Extract the [x, y] coordinate from the center of the cell holding the provided text.  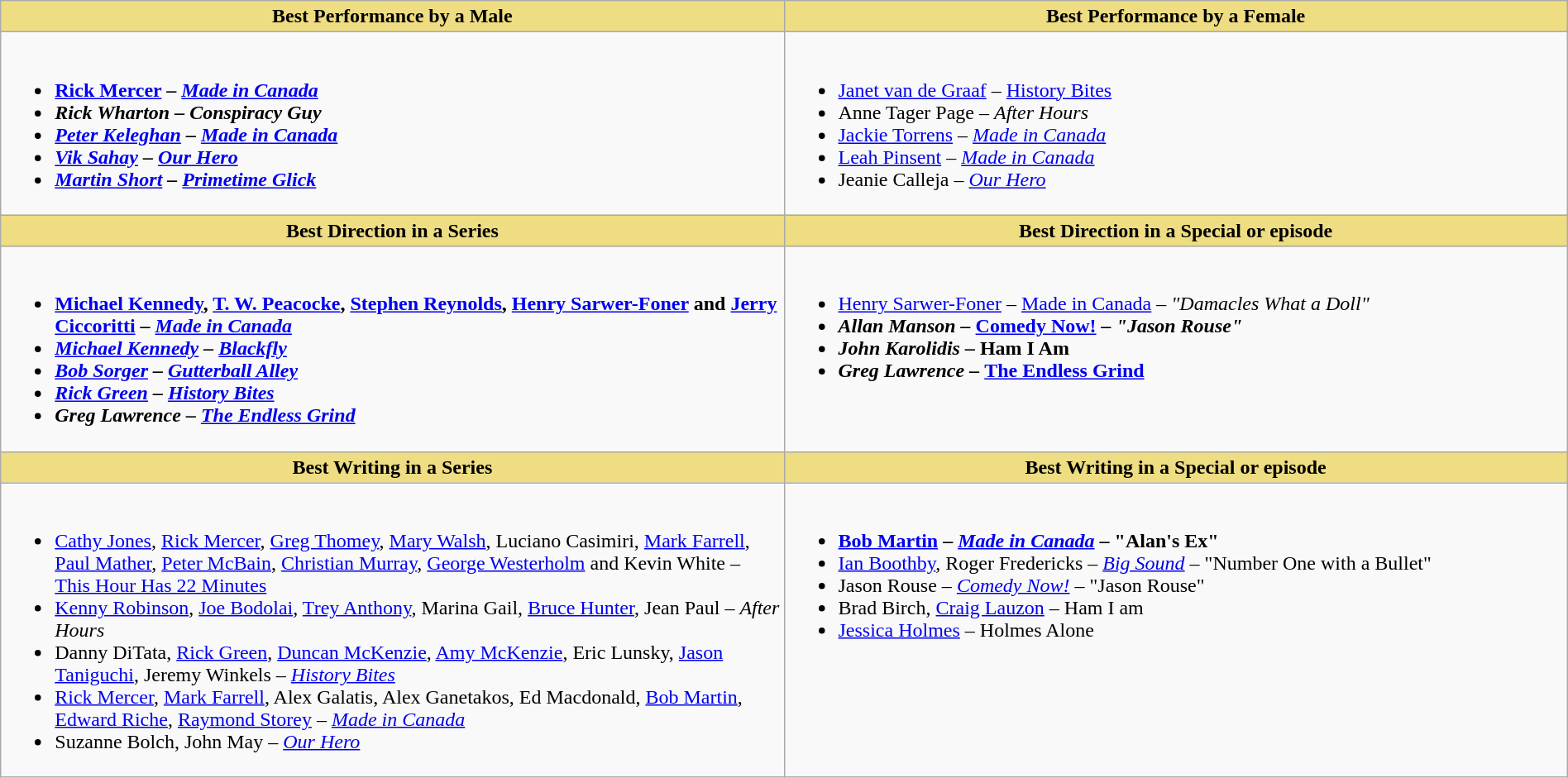
Janet van de Graaf – History BitesAnne Tager Page – After HoursJackie Torrens – Made in CanadaLeah Pinsent – Made in CanadaJeanie Calleja – Our Hero [1176, 124]
Best Performance by a Female [1176, 17]
Best Writing in a Series [392, 467]
Best Writing in a Special or episode [1176, 467]
Best Direction in a Special or episode [1176, 231]
Best Performance by a Male [392, 17]
Best Direction in a Series [392, 231]
Rick Mercer – Made in CanadaRick Wharton – Conspiracy GuyPeter Keleghan – Made in CanadaVik Sahay – Our HeroMartin Short – Primetime Glick [392, 124]
